Determine the (X, Y) coordinate at the center of the cell enclosing the given text.  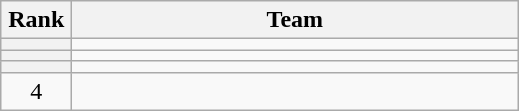
4 (36, 91)
Rank (36, 20)
Team (295, 20)
